Find where the given text appears and provide that cell's center as [X, Y] coordinate. 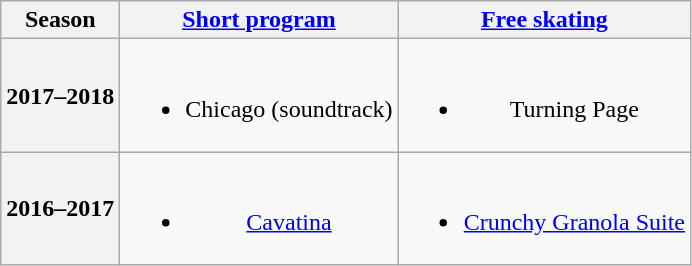
Cavatina [259, 208]
Turning Page [544, 96]
Chicago (soundtrack) [259, 96]
2016–2017 [60, 208]
Free skating [544, 20]
Short program [259, 20]
Crunchy Granola Suite [544, 208]
Season [60, 20]
2017–2018 [60, 96]
